Provide the (X, Y) coordinate of the cell's center where the given text is located.  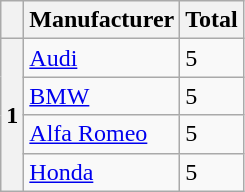
Alfa Romeo (102, 134)
Total (212, 20)
BMW (102, 96)
1 (12, 115)
Audi (102, 58)
Manufacturer (102, 20)
Honda (102, 172)
